Extract the (X, Y) coordinate from the center of the cell holding the provided text.  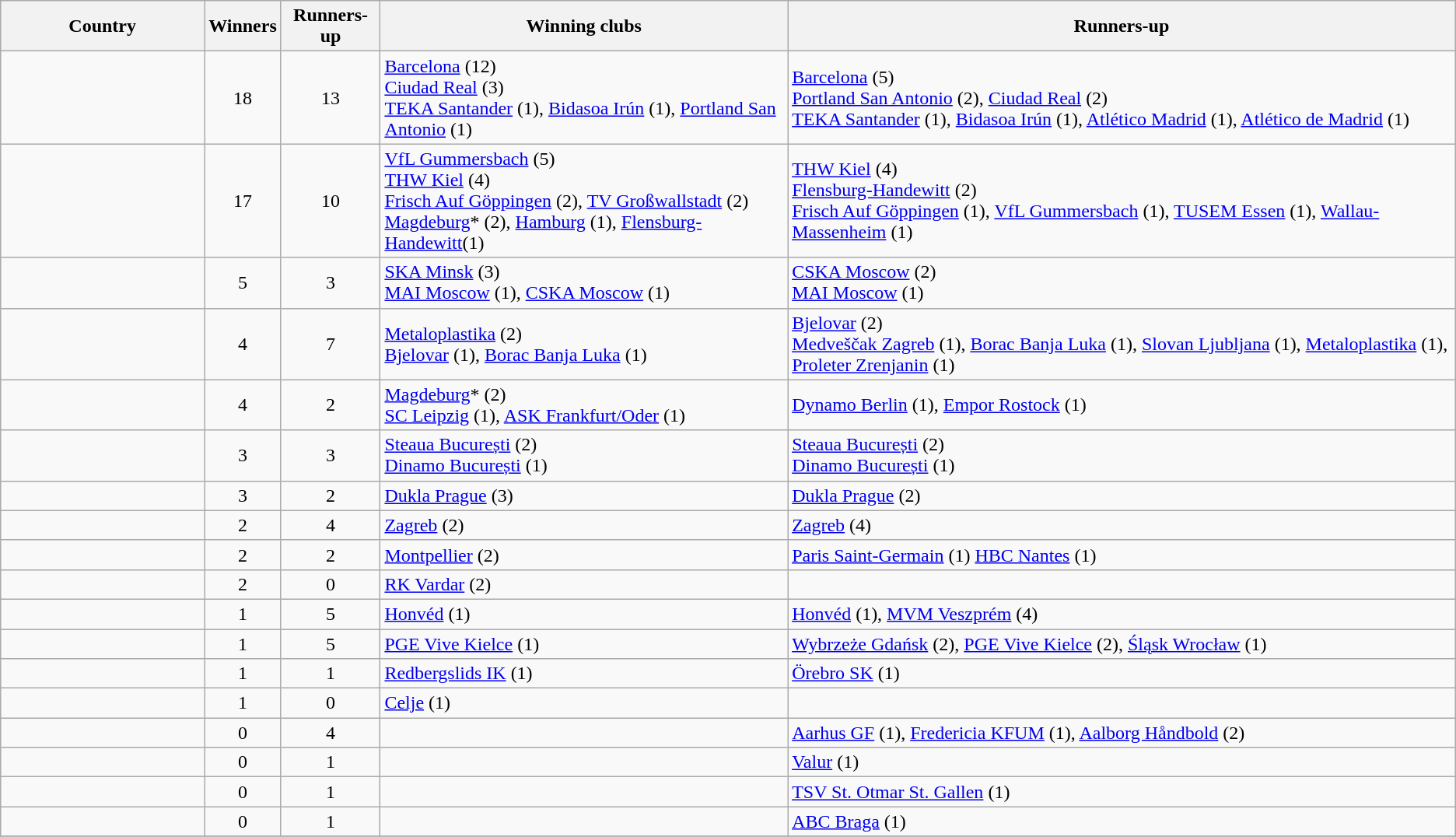
Zagreb (4) (1122, 525)
Montpellier (2) (584, 555)
Celje (1) (584, 703)
Barcelona (12)Ciudad Real (3)TEKA Santander (1), Bidasoa Irún (1), Portland San Antonio (1) (584, 98)
Paris Saint-Germain (1) HBC Nantes (1) (1122, 555)
7 (331, 344)
Valur (1) (1122, 762)
VfL Gummersbach (5)THW Kiel (4)Frisch Auf Göppingen (2), TV Großwallstadt (2)Magdeburg* (2), Hamburg (1), Flensburg-Handewitt(1) (584, 201)
THW Kiel (4)Flensburg-Handewitt (2)Frisch Auf Göppingen (1), VfL Gummersbach (1), TUSEM Essen (1), Wallau-Massenheim (1) (1122, 201)
Redbergslids IK (1) (584, 674)
Honvéd (1), MVM Veszprém (4) (1122, 614)
Zagreb (2) (584, 525)
Country (103, 26)
SKA Minsk (3)MAI Moscow (1), CSKA Moscow (1) (584, 283)
18 (243, 98)
RK Vardar (2) (584, 584)
Metaloplastika (2)Bjelovar (1), Borac Banja Luka (1) (584, 344)
Dukla Prague (2) (1122, 496)
TSV St. Otmar St. Gallen (1) (1122, 792)
Winners (243, 26)
Örebro SK (1) (1122, 674)
Magdeburg* (2)SC Leipzig (1), ASK Frankfurt/Oder (1) (584, 404)
Dukla Prague (3) (584, 496)
Winning clubs (584, 26)
13 (331, 98)
CSKA Moscow (2)MAI Moscow (1) (1122, 283)
17 (243, 201)
PGE Vive Kielce (1) (584, 643)
Wybrzeże Gdańsk (2), PGE Vive Kielce (2), Śląsk Wrocław (1) (1122, 643)
ABC Braga (1) (1122, 821)
Barcelona (5)Portland San Antonio (2), Ciudad Real (2)TEKA Santander (1), Bidasoa Irún (1), Atlético Madrid (1), Atlético de Madrid (1) (1122, 98)
Dynamo Berlin (1), Empor Rostock (1) (1122, 404)
Bjelovar (2)Medveščak Zagreb (1), Borac Banja Luka (1), Slovan Ljubljana (1), Metaloplastika (1), Proleter Zrenjanin (1) (1122, 344)
Aarhus GF (1), Fredericia KFUM (1), Aalborg Håndbold (2) (1122, 733)
Honvéd (1) (584, 614)
10 (331, 201)
